Locate the cell with the specified text and output its [X, Y] center coordinate. 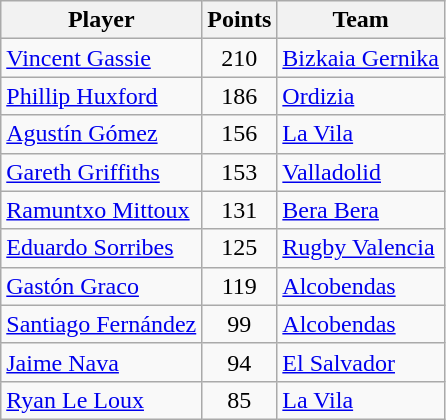
Agustín Gómez [102, 134]
153 [240, 172]
El Salvador [361, 362]
Phillip Huxford [102, 96]
131 [240, 210]
94 [240, 362]
Valladolid [361, 172]
Player [102, 20]
Bizkaia Gernika [361, 58]
Ordizia [361, 96]
186 [240, 96]
125 [240, 248]
99 [240, 324]
Jaime Nava [102, 362]
Eduardo Sorribes [102, 248]
85 [240, 400]
Ramuntxo Mittoux [102, 210]
Santiago Fernández [102, 324]
210 [240, 58]
Vincent Gassie [102, 58]
Team [361, 20]
Gastón Graco [102, 286]
156 [240, 134]
Points [240, 20]
Rugby Valencia [361, 248]
Ryan Le Loux [102, 400]
Bera Bera [361, 210]
119 [240, 286]
Gareth Griffiths [102, 172]
